Extract the (X, Y) coordinate from the center of the cell holding the provided text.  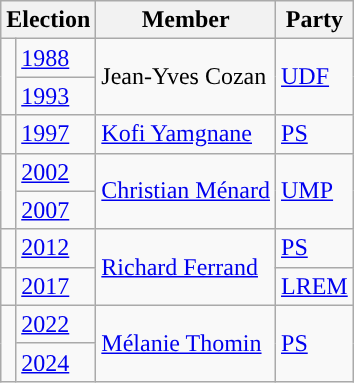
UMP (315, 191)
Kofi Yamgnane (186, 134)
Jean-Yves Cozan (186, 77)
1988 (56, 58)
1997 (56, 134)
UDF (315, 77)
1993 (56, 96)
2024 (56, 362)
2007 (56, 210)
Richard Ferrand (186, 267)
Member (186, 20)
2022 (56, 324)
2002 (56, 172)
Mélanie Thomin (186, 343)
Christian Ménard (186, 191)
2012 (56, 248)
Party (315, 20)
2017 (56, 286)
LREM (315, 286)
Election (48, 20)
